Detect which cell encompasses the target text, then output its (x, y) center coordinate. 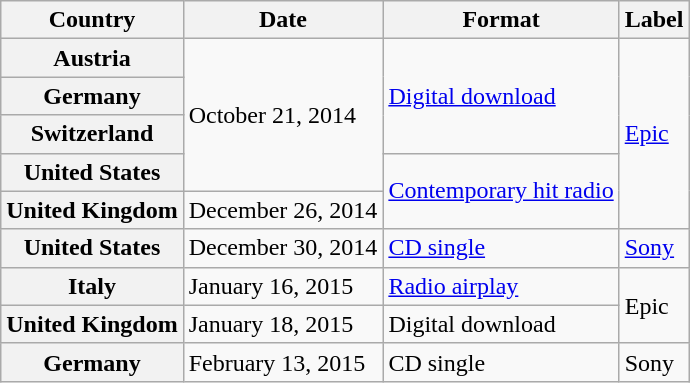
February 13, 2015 (283, 362)
October 21, 2014 (283, 115)
Austria (92, 58)
Contemporary hit radio (501, 191)
Radio airplay (501, 286)
January 16, 2015 (283, 286)
Country (92, 20)
Italy (92, 286)
Label (654, 20)
January 18, 2015 (283, 324)
Switzerland (92, 134)
December 30, 2014 (283, 248)
December 26, 2014 (283, 210)
Date (283, 20)
Format (501, 20)
